Return [x, y] of the center of cell containing provided text 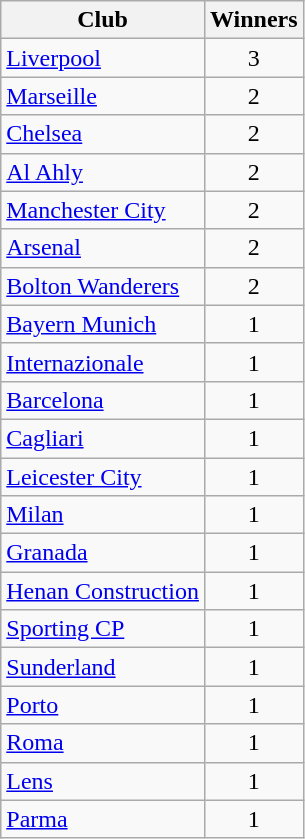
Internazionale [103, 362]
Al Ahly [103, 172]
Barcelona [103, 400]
Parma [103, 819]
3 [254, 58]
Chelsea [103, 134]
Henan Construction [103, 591]
Sunderland [103, 667]
Liverpool [103, 58]
Arsenal [103, 248]
Bayern Munich [103, 324]
Bolton Wanderers [103, 286]
Granada [103, 553]
Club [103, 20]
Cagliari [103, 438]
Leicester City [103, 477]
Winners [254, 20]
Marseille [103, 96]
Sporting CP [103, 629]
Manchester City [103, 210]
Roma [103, 743]
Porto [103, 705]
Milan [103, 515]
Lens [103, 781]
